Return the (x, y) coordinate for the center point of the cell that contains the specified text.  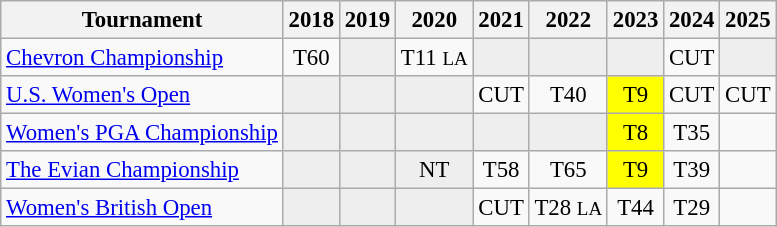
Women's PGA Championship (142, 133)
2020 (434, 20)
2024 (692, 20)
T11 LA (434, 58)
T60 (311, 58)
2025 (748, 20)
2022 (568, 20)
2018 (311, 20)
T39 (692, 170)
T44 (635, 208)
T29 (692, 208)
T28 LA (568, 208)
T35 (692, 133)
NT (434, 170)
2023 (635, 20)
T40 (568, 95)
2021 (501, 20)
2019 (367, 20)
Chevron Championship (142, 58)
Women's British Open (142, 208)
T65 (568, 170)
T8 (635, 133)
Tournament (142, 20)
The Evian Championship (142, 170)
U.S. Women's Open (142, 95)
T58 (501, 170)
